Detect which cell encompasses the target text, then output its (X, Y) center coordinate. 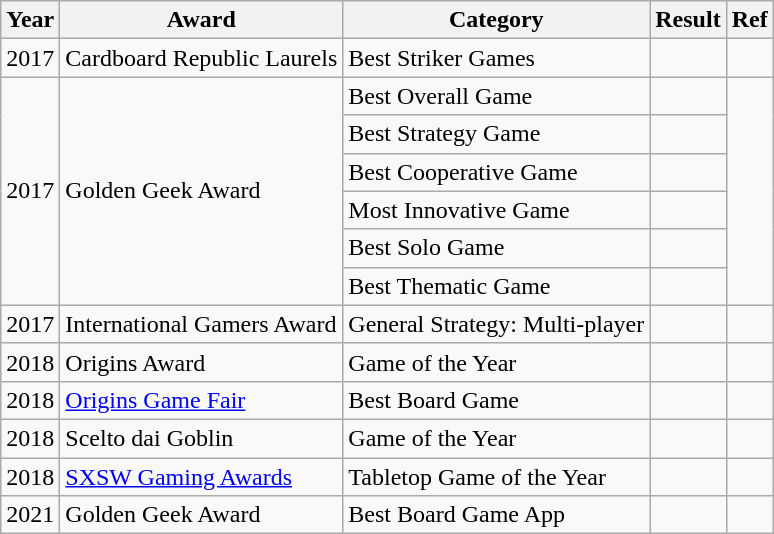
Scelto dai Goblin (202, 438)
Origins Award (202, 362)
Result (688, 20)
Award (202, 20)
Best Thematic Game (496, 286)
Origins Game Fair (202, 400)
Year (30, 20)
Cardboard Republic Laurels (202, 58)
Tabletop Game of the Year (496, 477)
Best Board Game App (496, 515)
Most Innovative Game (496, 210)
Best Board Game (496, 400)
SXSW Gaming Awards (202, 477)
2021 (30, 515)
Best Solo Game (496, 248)
Category (496, 20)
Best Overall Game (496, 96)
Ref (750, 20)
Best Striker Games (496, 58)
Best Strategy Game (496, 134)
General Strategy: Multi-player (496, 324)
Best Cooperative Game (496, 172)
International Gamers Award (202, 324)
